Determine the [x, y] coordinate at the center of the cell enclosing the given text.  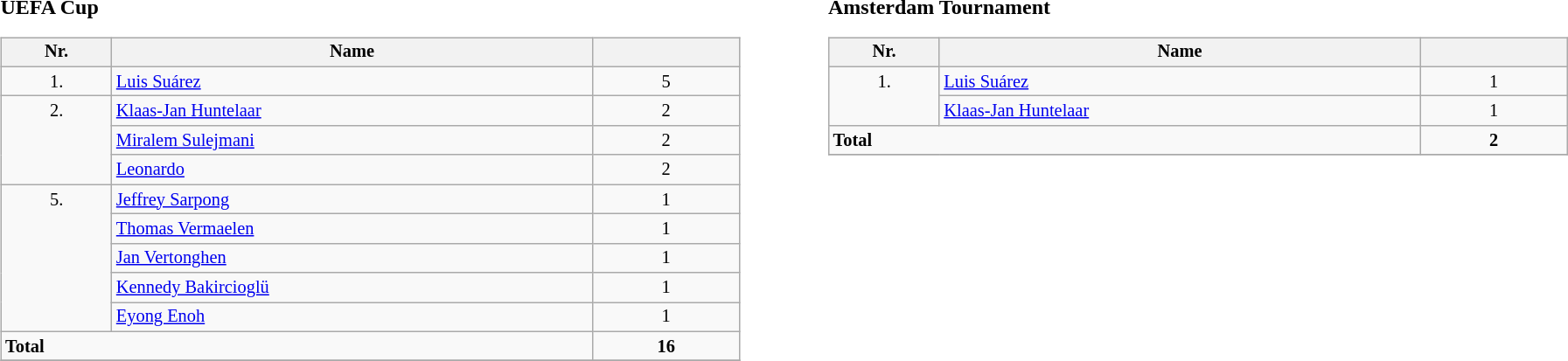
5 [666, 81]
Miralem Sulejmani [352, 141]
16 [666, 346]
5. [56, 258]
Eyong Enoh [352, 317]
Thomas Vermaelen [352, 229]
Kennedy Bakircioglü [352, 288]
2. [56, 140]
Leonardo [352, 170]
Jan Vertonghen [352, 258]
Jeffrey Sarpong [352, 199]
